Detect which cell encompasses the target text, then output its (x, y) center coordinate. 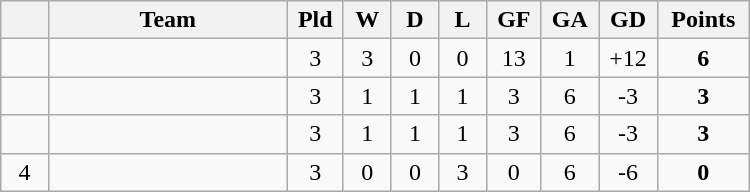
W (367, 20)
-6 (628, 172)
GF (514, 20)
Pld (315, 20)
L (463, 20)
D (415, 20)
GA (570, 20)
Team (168, 20)
13 (514, 58)
+12 (628, 58)
4 (25, 172)
GD (628, 20)
Points (703, 20)
